Find where the given text appears and provide that cell's center as (X, Y) coordinate. 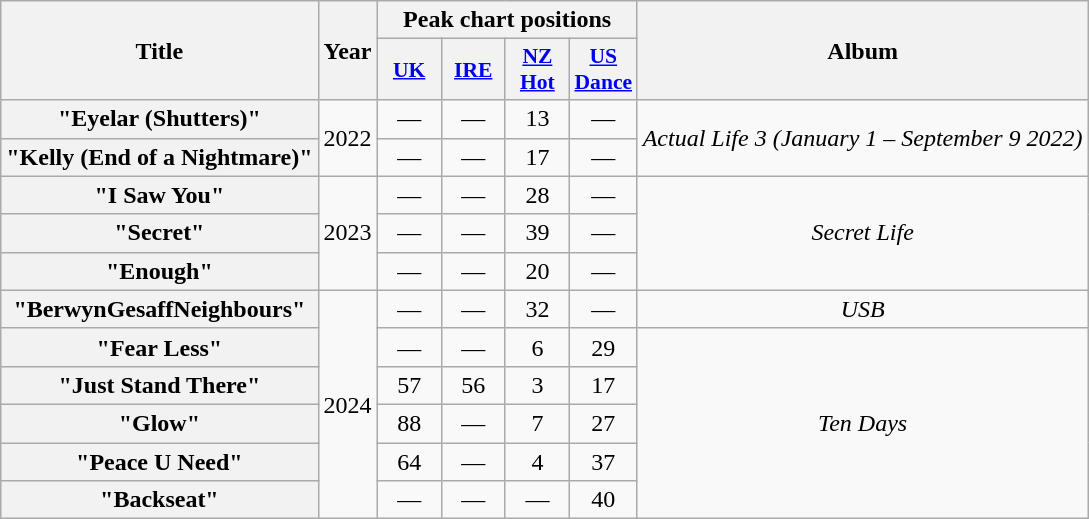
Ten Days (862, 423)
27 (603, 423)
57 (409, 385)
13 (537, 119)
40 (603, 500)
"Fear Less" (160, 347)
"Enough" (160, 271)
56 (473, 385)
"Glow" (160, 423)
"Just Stand There" (160, 385)
"I Saw You" (160, 195)
7 (537, 423)
USB (862, 309)
37 (603, 461)
"Peace U Need" (160, 461)
"Kelly (End of a Nightmare)" (160, 157)
Secret Life (862, 233)
NZHot (537, 70)
2023 (348, 233)
3 (537, 385)
UK (409, 70)
"Backseat" (160, 500)
29 (603, 347)
"BerwynGesaffNeighbours" (160, 309)
4 (537, 461)
2022 (348, 138)
Album (862, 50)
28 (537, 195)
"Eyelar (Shutters)" (160, 119)
32 (537, 309)
IRE (473, 70)
39 (537, 233)
Title (160, 50)
Actual Life 3 (January 1 – September 9 2022) (862, 138)
"Secret" (160, 233)
88 (409, 423)
USDance (603, 70)
6 (537, 347)
Year (348, 50)
2024 (348, 404)
20 (537, 271)
64 (409, 461)
Peak chart positions (507, 20)
